Return the (x, y) coordinate for the center point of the cell that contains the specified text.  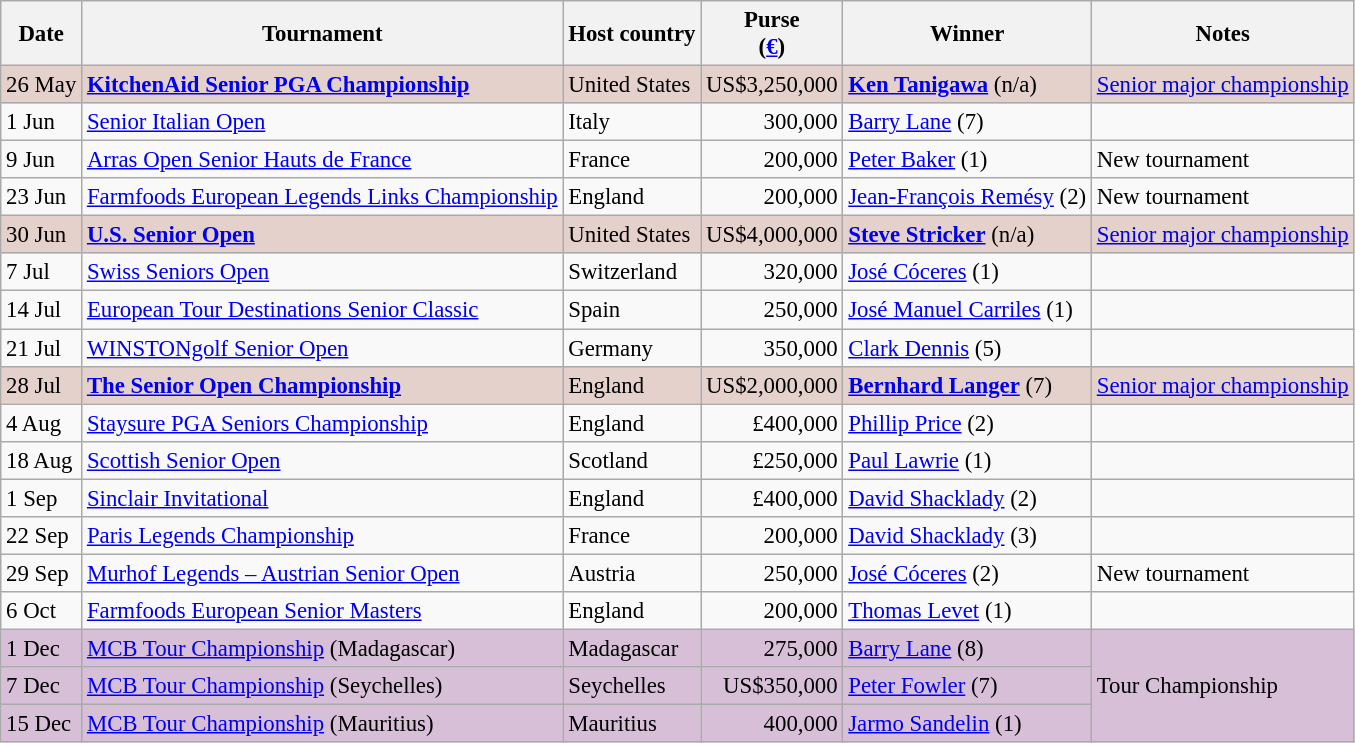
MCB Tour Championship (Seychelles) (322, 686)
US$350,000 (772, 686)
Peter Baker (1) (967, 160)
Clark Dennis (5) (967, 348)
1 Sep (42, 498)
Italy (632, 122)
30 Jun (42, 235)
Arras Open Senior Hauts de France (322, 160)
Sinclair Invitational (322, 498)
£250,000 (772, 460)
US$3,250,000 (772, 85)
Tournament (322, 34)
28 Jul (42, 385)
U.S. Senior Open (322, 235)
1 Dec (42, 648)
Swiss Seniors Open (322, 273)
Scotland (632, 460)
Barry Lane (7) (967, 122)
Farmfoods European Legends Links Championship (322, 197)
Madagascar (632, 648)
Notes (1222, 34)
US$2,000,000 (772, 385)
José Cóceres (2) (967, 573)
Mauritius (632, 724)
KitchenAid Senior PGA Championship (322, 85)
Staysure PGA Seniors Championship (322, 423)
Jean-François Remésy (2) (967, 197)
1 Jun (42, 122)
22 Sep (42, 536)
Austria (632, 573)
MCB Tour Championship (Madagascar) (322, 648)
6 Oct (42, 611)
Germany (632, 348)
Peter Fowler (7) (967, 686)
Scottish Senior Open (322, 460)
MCB Tour Championship (Mauritius) (322, 724)
Murhof Legends – Austrian Senior Open (322, 573)
4 Aug (42, 423)
José Cóceres (1) (967, 273)
The Senior Open Championship (322, 385)
Barry Lane (8) (967, 648)
WINSTONgolf Senior Open (322, 348)
David Shacklady (2) (967, 498)
Seychelles (632, 686)
José Manuel Carriles (1) (967, 310)
Purse(€) (772, 34)
26 May (42, 85)
300,000 (772, 122)
18 Aug (42, 460)
US$4,000,000 (772, 235)
Paul Lawrie (1) (967, 460)
Switzerland (632, 273)
9 Jun (42, 160)
21 Jul (42, 348)
Winner (967, 34)
23 Jun (42, 197)
Ken Tanigawa (n/a) (967, 85)
Steve Stricker (n/a) (967, 235)
400,000 (772, 724)
Date (42, 34)
Senior Italian Open (322, 122)
Phillip Price (2) (967, 423)
275,000 (772, 648)
Jarmo Sandelin (1) (967, 724)
European Tour Destinations Senior Classic (322, 310)
7 Dec (42, 686)
14 Jul (42, 310)
15 Dec (42, 724)
Thomas Levet (1) (967, 611)
Tour Championship (1222, 686)
Farmfoods European Senior Masters (322, 611)
Spain (632, 310)
320,000 (772, 273)
Host country (632, 34)
350,000 (772, 348)
David Shacklady (3) (967, 536)
Paris Legends Championship (322, 536)
Bernhard Langer (7) (967, 385)
29 Sep (42, 573)
7 Jul (42, 273)
